Extract the (X, Y) coordinate from the center of the cell holding the provided text.  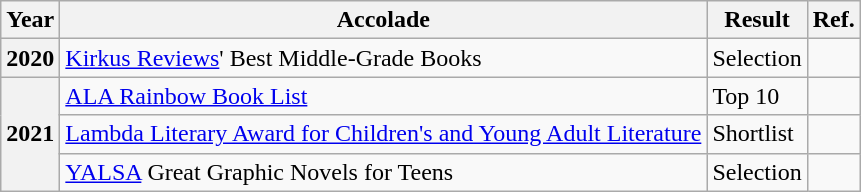
Top 10 (757, 96)
Accolade (384, 20)
2020 (30, 58)
Result (757, 20)
ALA Rainbow Book List (384, 96)
Ref. (834, 20)
Year (30, 20)
Kirkus Reviews' Best Middle-Grade Books (384, 58)
Shortlist (757, 134)
YALSA Great Graphic Novels for Teens (384, 172)
Lambda Literary Award for Children's and Young Adult Literature (384, 134)
2021 (30, 134)
